For the text-containing cell, return its midpoint in [x, y] coordinate format. 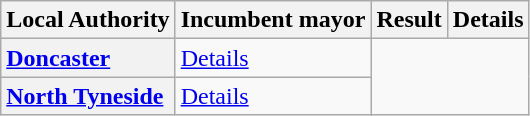
Local Authority [88, 20]
North Tyneside [88, 96]
Incumbent mayor [273, 20]
Doncaster [88, 58]
Result [409, 20]
